For the text-containing cell, return its midpoint in (X, Y) coordinate format. 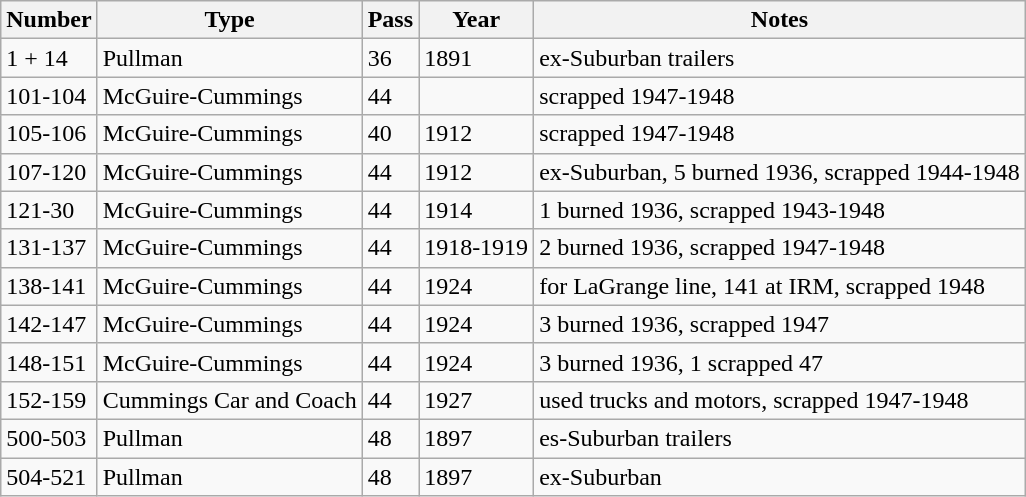
es-Suburban trailers (780, 438)
504-521 (49, 477)
used trucks and motors, scrapped 1947-1948 (780, 400)
Cummings Car and Coach (230, 400)
121-30 (49, 210)
1927 (476, 400)
105-106 (49, 134)
ex-Suburban, 5 burned 1936, scrapped 1944-1948 (780, 172)
40 (390, 134)
148-151 (49, 362)
ex-Suburban (780, 477)
Type (230, 20)
1 burned 1936, scrapped 1943-1948 (780, 210)
131-137 (49, 248)
ex-Suburban trailers (780, 58)
3 burned 1936, 1 scrapped 47 (780, 362)
138-141 (49, 286)
Notes (780, 20)
for LaGrange line, 141 at IRM, scrapped 1948 (780, 286)
Year (476, 20)
152-159 (49, 400)
2 burned 1936, scrapped 1947-1948 (780, 248)
107-120 (49, 172)
Number (49, 20)
101-104 (49, 96)
Pass (390, 20)
1891 (476, 58)
1 + 14 (49, 58)
1918-1919 (476, 248)
1914 (476, 210)
36 (390, 58)
142-147 (49, 324)
3 burned 1936, scrapped 1947 (780, 324)
500-503 (49, 438)
